For the text-containing cell, return its midpoint in [X, Y] coordinate format. 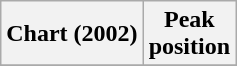
Peakposition [189, 34]
Chart (2002) [72, 34]
